Scan for the cell matching the given text and deliver its [X, Y] coordinate at center. 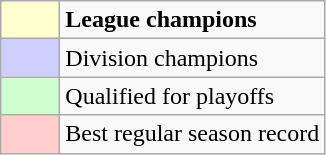
Division champions [192, 58]
Qualified for playoffs [192, 96]
Best regular season record [192, 134]
League champions [192, 20]
